Return the (X, Y) coordinate for the center point of the cell that contains the specified text.  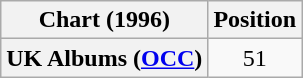
51 (255, 58)
UK Albums (OCC) (104, 58)
Position (255, 20)
Chart (1996) (104, 20)
